Identify which cell holds the provided text, then report its (X, Y) central coordinate. 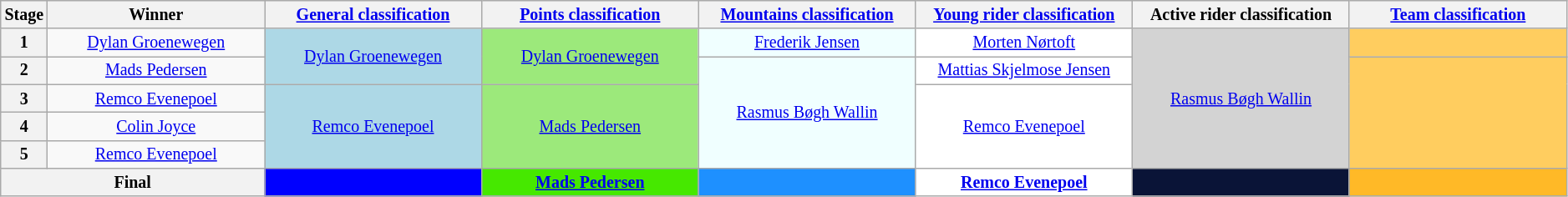
Frederik Jensen (807, 43)
Active rider classification (1241, 15)
3 (24, 98)
Young rider classification (1024, 15)
1 (24, 43)
Morten Nørtoft (1024, 43)
Mattias Skjelmose Jensen (1024, 70)
Final (133, 182)
2 (24, 70)
Winner (156, 15)
4 (24, 127)
5 (24, 154)
Mountains classification (807, 15)
Points classification (590, 15)
Team classification (1458, 15)
Stage (24, 15)
General classification (373, 15)
Colin Joyce (156, 127)
